Find where the given text appears and provide that cell's center as [X, Y] coordinate. 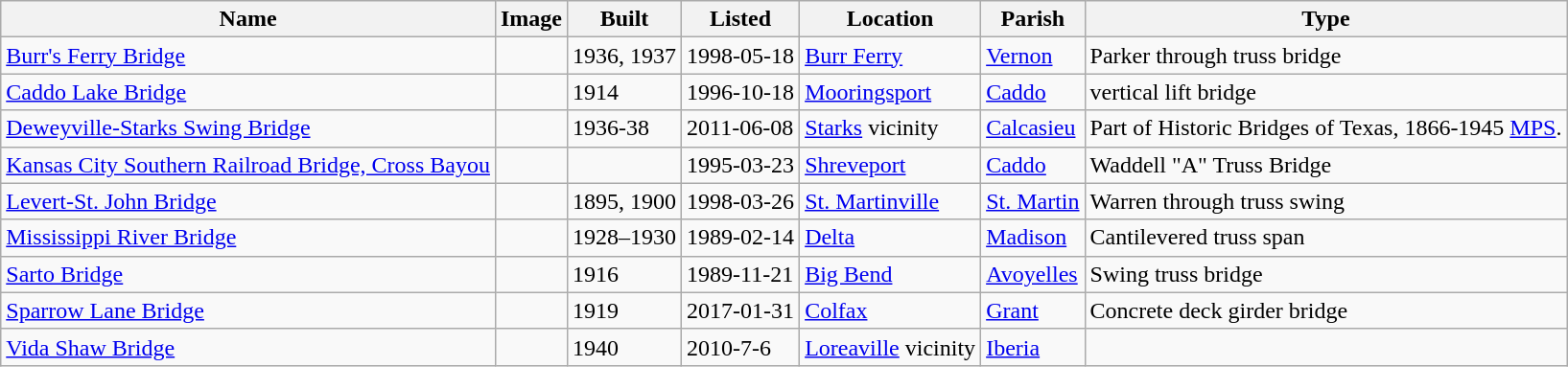
Burr's Ferry Bridge [248, 56]
2010-7-6 [740, 347]
Swing truss bridge [1325, 274]
1996-10-18 [740, 92]
Mississippi River Bridge [248, 238]
Shreveport [890, 165]
Cantilevered truss span [1325, 238]
Calcasieu [1033, 128]
Sparrow Lane Bridge [248, 310]
2017-01-31 [740, 310]
1998-03-26 [740, 201]
Loreaville vicinity [890, 347]
1919 [623, 310]
1895, 1900 [623, 201]
Type [1325, 19]
Vida Shaw Bridge [248, 347]
Colfax [890, 310]
1989-11-21 [740, 274]
Name [248, 19]
1916 [623, 274]
Delta [890, 238]
vertical lift bridge [1325, 92]
Parker through truss bridge [1325, 56]
1928–1930 [623, 238]
Burr Ferry [890, 56]
Part of Historic Bridges of Texas, 1866-1945 MPS. [1325, 128]
St. Martinville [890, 201]
1989-02-14 [740, 238]
Image [531, 19]
2011-06-08 [740, 128]
Listed [740, 19]
Grant [1033, 310]
Iberia [1033, 347]
1998-05-18 [740, 56]
1995-03-23 [740, 165]
1940 [623, 347]
1936-38 [623, 128]
Sarto Bridge [248, 274]
Starks vicinity [890, 128]
Madison [1033, 238]
Concrete deck girder bridge [1325, 310]
Deweyville-Starks Swing Bridge [248, 128]
Kansas City Southern Railroad Bridge, Cross Bayou [248, 165]
Built [623, 19]
1936, 1937 [623, 56]
Location [890, 19]
Warren through truss swing [1325, 201]
Caddo Lake Bridge [248, 92]
Vernon [1033, 56]
St. Martin [1033, 201]
Levert-St. John Bridge [248, 201]
Parish [1033, 19]
Avoyelles [1033, 274]
Big Bend [890, 274]
1914 [623, 92]
Waddell "A" Truss Bridge [1325, 165]
Mooringsport [890, 92]
